Locate the cell with the specified text and output its [x, y] center coordinate. 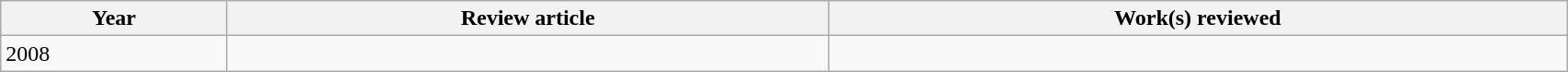
2008 [114, 54]
Review article [527, 18]
Year [114, 18]
Work(s) reviewed [1198, 18]
